From the cell containing the given text, extract its center point as (x, y) coordinate. 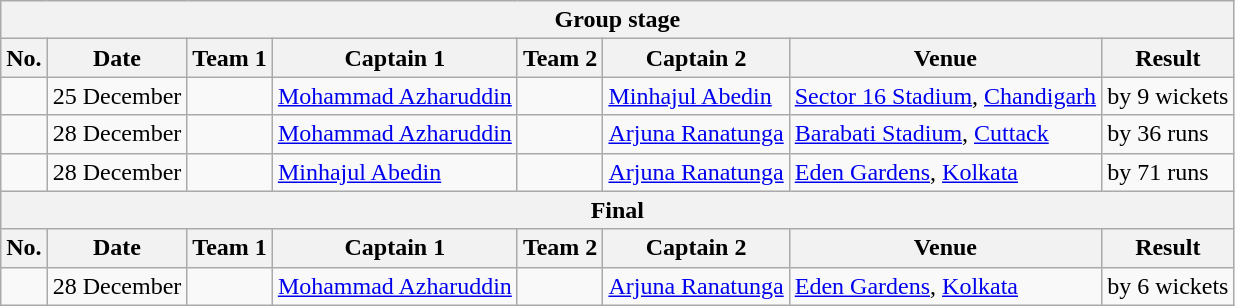
by 71 runs (1168, 172)
Final (618, 210)
by 9 wickets (1168, 96)
Barabati Stadium, Cuttack (945, 134)
by 36 runs (1168, 134)
Sector 16 Stadium, Chandigarh (945, 96)
25 December (117, 96)
Group stage (618, 20)
by 6 wickets (1168, 286)
